Pinpoint the cell where the given text exists, returning its (X, Y) midpoint coordinate. 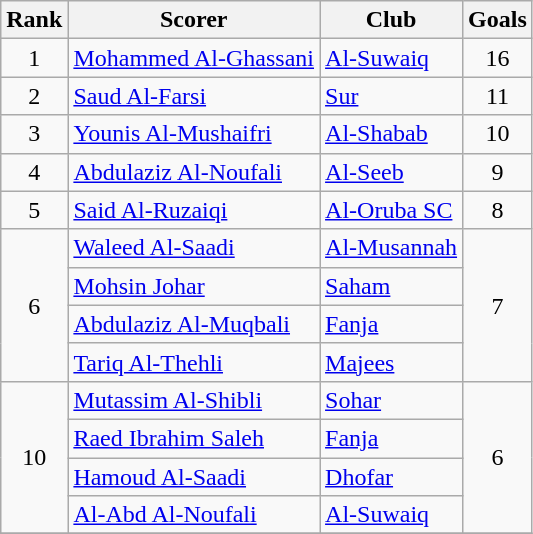
2 (34, 96)
Club (392, 20)
Al-Oruba SC (392, 210)
Goals (498, 20)
1 (34, 58)
Dhofar (392, 477)
3 (34, 134)
11 (498, 96)
Abdulaziz Al-Muqbali (194, 324)
Majees (392, 362)
Rank (34, 20)
8 (498, 210)
Younis Al-Mushaifri (194, 134)
Mutassim Al-Shibli (194, 400)
Mohsin Johar (194, 286)
Al-Shabab (392, 134)
Abdulaziz Al-Noufali (194, 172)
16 (498, 58)
Scorer (194, 20)
Said Al-Ruzaiqi (194, 210)
4 (34, 172)
9 (498, 172)
Mohammed Al-Ghassani (194, 58)
Al-Seeb (392, 172)
Al-Musannah (392, 248)
Saud Al-Farsi (194, 96)
5 (34, 210)
Al-Abd Al-Noufali (194, 515)
Waleed Al-Saadi (194, 248)
Hamoud Al-Saadi (194, 477)
Sur (392, 96)
7 (498, 305)
Raed Ibrahim Saleh (194, 438)
Saham (392, 286)
Sohar (392, 400)
Tariq Al-Thehli (194, 362)
